Find where the given text appears and provide that cell's center as [x, y] coordinate. 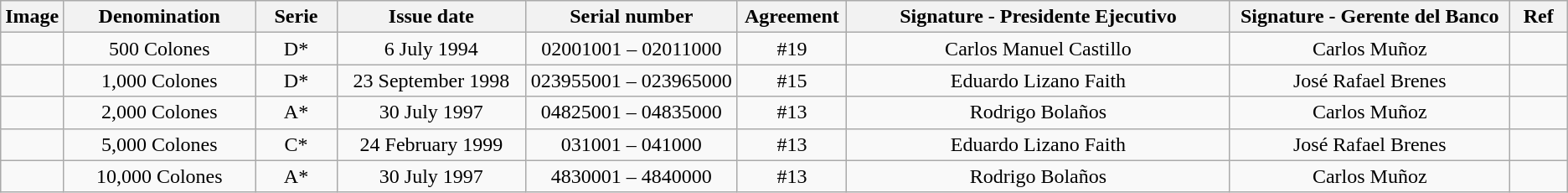
Issue date [431, 17]
Signature - Presidente Ejecutivo [1039, 17]
C* [297, 144]
04825001 – 04835000 [632, 112]
23 September 1998 [431, 81]
24 February 1999 [431, 144]
4830001 – 4840000 [632, 176]
#15 [792, 81]
1,000 Colones [159, 81]
023955001 – 023965000 [632, 81]
Signature - Gerente del Banco [1369, 17]
Carlos Manuel Castillo [1039, 49]
02001001 – 02011000 [632, 49]
5,000 Colones [159, 144]
#19 [792, 49]
Agreement [792, 17]
Serial number [632, 17]
Serie [297, 17]
Image [32, 17]
500 Colones [159, 49]
Ref [1538, 17]
10,000 Colones [159, 176]
Denomination [159, 17]
031001 – 041000 [632, 144]
6 July 1994 [431, 49]
2,000 Colones [159, 112]
